Output the [X, Y] coordinate of the center of the cell containing the given text.  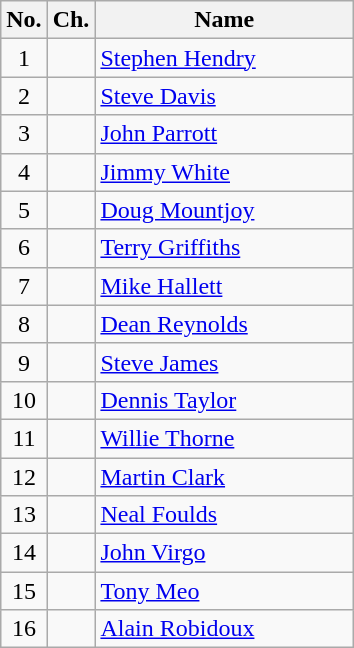
1 [24, 58]
Stephen Hendry [224, 58]
7 [24, 286]
12 [24, 477]
Steve Davis [224, 96]
Willie Thorne [224, 438]
4 [24, 172]
John Parrott [224, 134]
John Virgo [224, 553]
Mike Hallett [224, 286]
Jimmy White [224, 172]
8 [24, 324]
11 [24, 438]
6 [24, 248]
Steve James [224, 362]
Neal Foulds [224, 515]
Terry Griffiths [224, 248]
Ch. [71, 20]
9 [24, 362]
Dennis Taylor [224, 400]
Martin Clark [224, 477]
3 [24, 134]
5 [24, 210]
15 [24, 591]
Dean Reynolds [224, 324]
Alain Robidoux [224, 629]
14 [24, 553]
Name [224, 20]
2 [24, 96]
16 [24, 629]
13 [24, 515]
Tony Meo [224, 591]
No. [24, 20]
10 [24, 400]
Doug Mountjoy [224, 210]
